Return the [x, y] coordinate for the center point of the cell that contains the specified text.  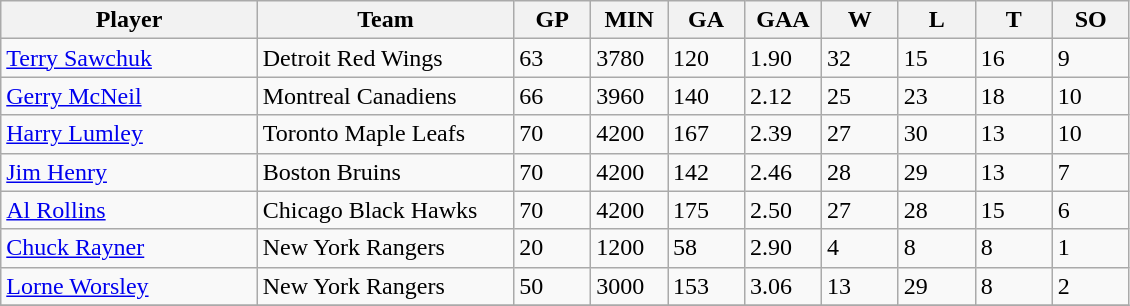
L [936, 20]
1200 [630, 248]
Jim Henry [129, 172]
3000 [630, 286]
Toronto Maple Leafs [385, 134]
2.90 [782, 248]
23 [936, 96]
25 [860, 96]
Terry Sawchuk [129, 58]
58 [706, 248]
4 [860, 248]
2.50 [782, 210]
167 [706, 134]
63 [552, 58]
2 [1090, 286]
3.06 [782, 286]
1.90 [782, 58]
140 [706, 96]
30 [936, 134]
Gerry McNeil [129, 96]
Harry Lumley [129, 134]
Team [385, 20]
W [860, 20]
3780 [630, 58]
18 [1014, 96]
MIN [630, 20]
1 [1090, 248]
GP [552, 20]
153 [706, 286]
16 [1014, 58]
Lorne Worsley [129, 286]
6 [1090, 210]
142 [706, 172]
T [1014, 20]
3960 [630, 96]
SO [1090, 20]
GA [706, 20]
Montreal Canadiens [385, 96]
7 [1090, 172]
120 [706, 58]
2.39 [782, 134]
Player [129, 20]
9 [1090, 58]
20 [552, 248]
Boston Bruins [385, 172]
66 [552, 96]
Chicago Black Hawks [385, 210]
Detroit Red Wings [385, 58]
32 [860, 58]
Chuck Rayner [129, 248]
2.12 [782, 96]
Al Rollins [129, 210]
175 [706, 210]
50 [552, 286]
2.46 [782, 172]
GAA [782, 20]
